Detect which cell encompasses the target text, then output its [X, Y] center coordinate. 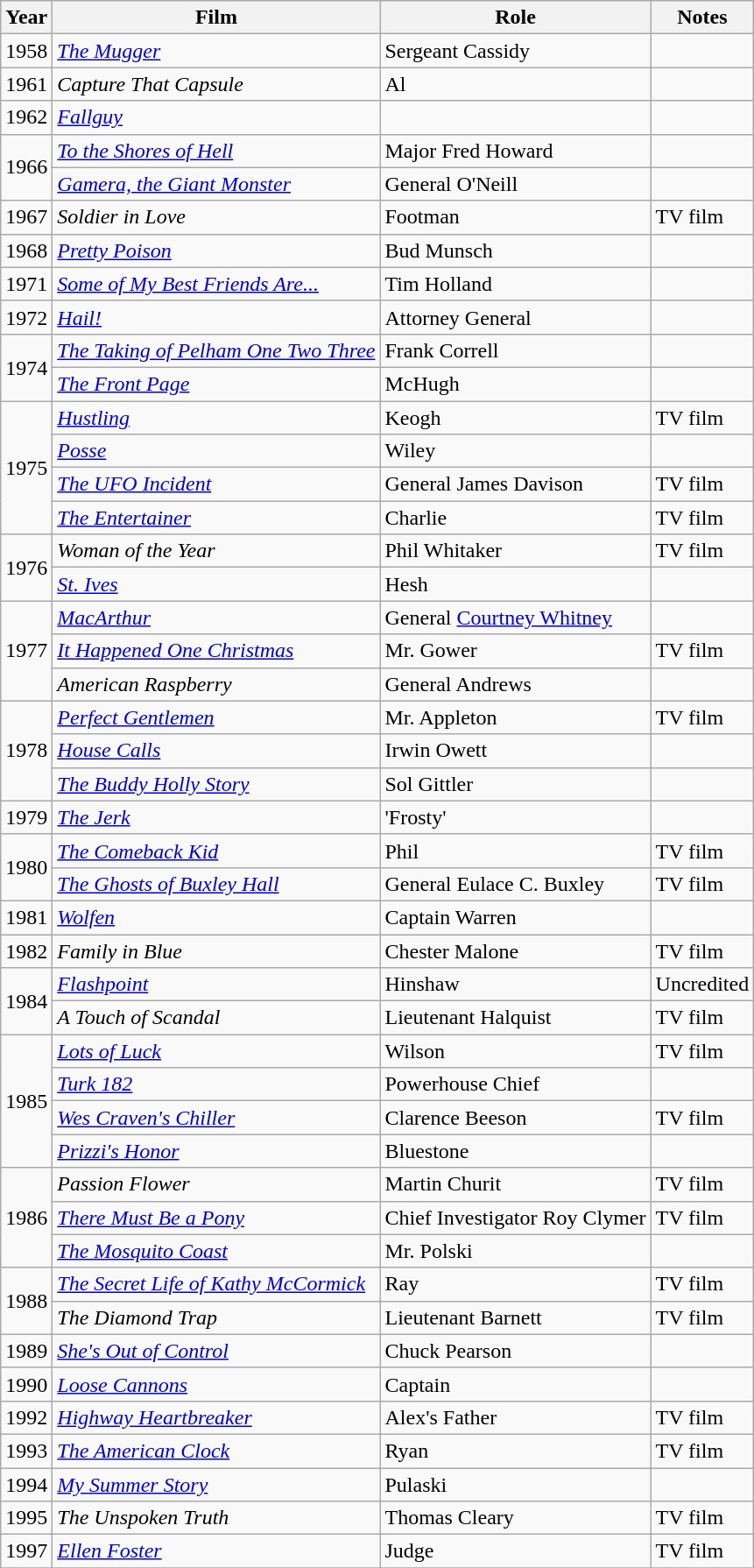
1986 [26, 1218]
1962 [26, 117]
It Happened One Christmas [216, 651]
Frank Correll [515, 350]
Pretty Poison [216, 251]
1981 [26, 917]
Bud Munsch [515, 251]
1978 [26, 751]
1974 [26, 367]
American Raspberry [216, 684]
General O'Neill [515, 184]
Wiley [515, 451]
There Must Be a Pony [216, 1218]
Ray [515, 1284]
Sergeant Cassidy [515, 51]
Mr. Polski [515, 1251]
Sol Gittler [515, 784]
The Front Page [216, 384]
Chief Investigator Roy Clymer [515, 1218]
The Ghosts of Buxley Hall [216, 884]
1988 [26, 1301]
Film [216, 18]
My Summer Story [216, 1485]
The Secret Life of Kathy McCormick [216, 1284]
Prizzi's Honor [216, 1151]
The UFO Incident [216, 484]
Capture That Capsule [216, 84]
The Buddy Holly Story [216, 784]
1972 [26, 317]
1976 [26, 568]
1961 [26, 84]
MacArthur [216, 618]
Woman of the Year [216, 551]
1971 [26, 284]
Captain Warren [515, 917]
Wilson [515, 1051]
She's Out of Control [216, 1351]
The Diamond Trap [216, 1317]
1994 [26, 1485]
Family in Blue [216, 950]
Gamera, the Giant Monster [216, 184]
1968 [26, 251]
The Entertainer [216, 518]
St. Ives [216, 584]
Footman [515, 217]
Ryan [515, 1451]
1975 [26, 468]
The Mosquito Coast [216, 1251]
Hinshaw [515, 985]
1993 [26, 1451]
Uncredited [702, 985]
Judge [515, 1551]
Charlie [515, 518]
The Unspoken Truth [216, 1518]
1984 [26, 1001]
Posse [216, 451]
To the Shores of Hell [216, 151]
Highway Heartbreaker [216, 1417]
1995 [26, 1518]
'Frosty' [515, 817]
House Calls [216, 751]
Perfect Gentlemen [216, 717]
Year [26, 18]
Mr. Gower [515, 651]
Clarence Beeson [515, 1118]
The Comeback Kid [216, 851]
Captain [515, 1384]
1966 [26, 167]
Al [515, 84]
McHugh [515, 384]
Passion Flower [216, 1184]
The Mugger [216, 51]
Tim Holland [515, 284]
Ellen Foster [216, 1551]
General Courtney Whitney [515, 618]
Soldier in Love [216, 217]
The Taking of Pelham One Two Three [216, 350]
Loose Cannons [216, 1384]
Notes [702, 18]
Martin Churit [515, 1184]
Chuck Pearson [515, 1351]
Hesh [515, 584]
1992 [26, 1417]
Thomas Cleary [515, 1518]
Chester Malone [515, 950]
1989 [26, 1351]
Phil Whitaker [515, 551]
Fallguy [216, 117]
General James Davison [515, 484]
Attorney General [515, 317]
Turk 182 [216, 1084]
Alex's Father [515, 1417]
Lieutenant Halquist [515, 1018]
Lieutenant Barnett [515, 1317]
Flashpoint [216, 985]
1997 [26, 1551]
Lots of Luck [216, 1051]
1977 [26, 651]
Wolfen [216, 917]
Major Fred Howard [515, 151]
1985 [26, 1101]
Bluestone [515, 1151]
Irwin Owett [515, 751]
Some of My Best Friends Are... [216, 284]
The American Clock [216, 1451]
1958 [26, 51]
Powerhouse Chief [515, 1084]
Role [515, 18]
Pulaski [515, 1485]
General Eulace C. Buxley [515, 884]
Hustling [216, 418]
Hail! [216, 317]
Wes Craven's Chiller [216, 1118]
Mr. Appleton [515, 717]
1990 [26, 1384]
The Jerk [216, 817]
General Andrews [515, 684]
1982 [26, 950]
Keogh [515, 418]
1967 [26, 217]
Phil [515, 851]
A Touch of Scandal [216, 1018]
1979 [26, 817]
1980 [26, 867]
